Detect which cell encompasses the target text, then output its (x, y) center coordinate. 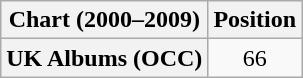
Position (255, 20)
UK Albums (OCC) (104, 58)
66 (255, 58)
Chart (2000–2009) (104, 20)
